Capture the cell that displays the provided text and extract its [x, y] central coordinate. 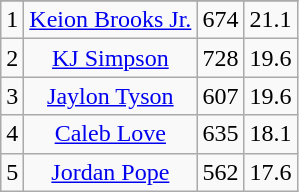
1 [12, 20]
3 [12, 96]
17.6 [270, 172]
21.1 [270, 20]
4 [12, 134]
728 [220, 58]
635 [220, 134]
18.1 [270, 134]
562 [220, 172]
Caleb Love [110, 134]
KJ Simpson [110, 58]
Keion Brooks Jr. [110, 20]
5 [12, 172]
607 [220, 96]
2 [12, 58]
674 [220, 20]
Jaylon Tyson [110, 96]
Jordan Pope [110, 172]
